Detect which cell encompasses the target text, then output its (x, y) center coordinate. 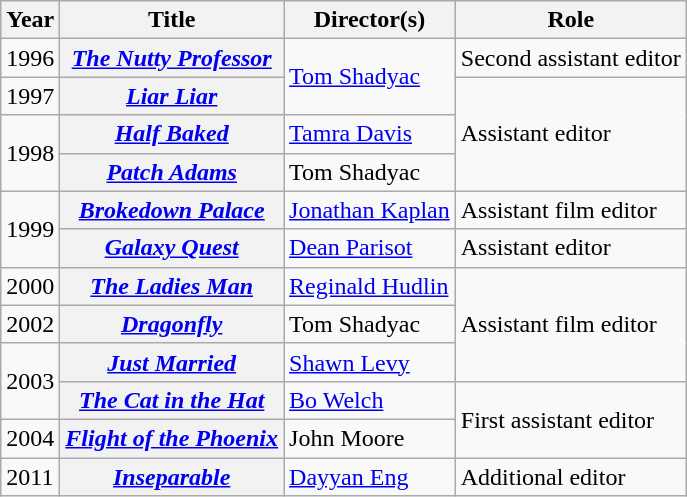
Half Baked (172, 134)
Additional editor (570, 477)
Bo Welch (370, 400)
2004 (30, 438)
2000 (30, 286)
1998 (30, 153)
Year (30, 20)
John Moore (370, 438)
Patch Adams (172, 172)
Liar Liar (172, 96)
Director(s) (370, 20)
Dean Parisot (370, 248)
Second assistant editor (570, 58)
The Cat in the Hat (172, 400)
The Ladies Man (172, 286)
1999 (30, 229)
Flight of the Phoenix (172, 438)
Title (172, 20)
The Nutty Professor (172, 58)
1996 (30, 58)
Dragonfly (172, 324)
First assistant editor (570, 419)
Brokedown Palace (172, 210)
Dayyan Eng (370, 477)
Jonathan Kaplan (370, 210)
Galaxy Quest (172, 248)
2003 (30, 381)
Reginald Hudlin (370, 286)
Shawn Levy (370, 362)
Tamra Davis (370, 134)
Role (570, 20)
1997 (30, 96)
2011 (30, 477)
Inseparable (172, 477)
2002 (30, 324)
Just Married (172, 362)
